Return [X, Y] of the center of cell containing provided text 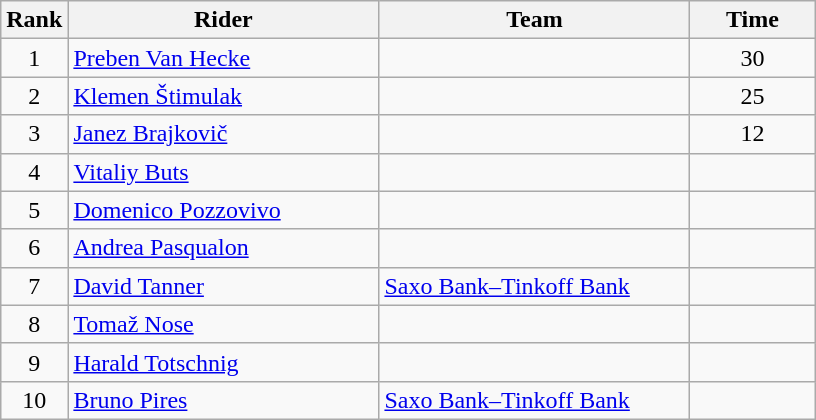
Tomaž Nose [224, 324]
Team [534, 20]
25 [752, 96]
Andrea Pasqualon [224, 248]
12 [752, 134]
Klemen Štimulak [224, 96]
30 [752, 58]
Preben Van Hecke [224, 58]
5 [34, 210]
Rider [224, 20]
Domenico Pozzovivo [224, 210]
10 [34, 400]
David Tanner [224, 286]
Bruno Pires [224, 400]
Rank [34, 20]
4 [34, 172]
Janez Brajkovič [224, 134]
9 [34, 362]
1 [34, 58]
2 [34, 96]
3 [34, 134]
Time [752, 20]
Vitaliy Buts [224, 172]
6 [34, 248]
Harald Totschnig [224, 362]
8 [34, 324]
7 [34, 286]
